Find where the given text appears and provide that cell's center as [x, y] coordinate. 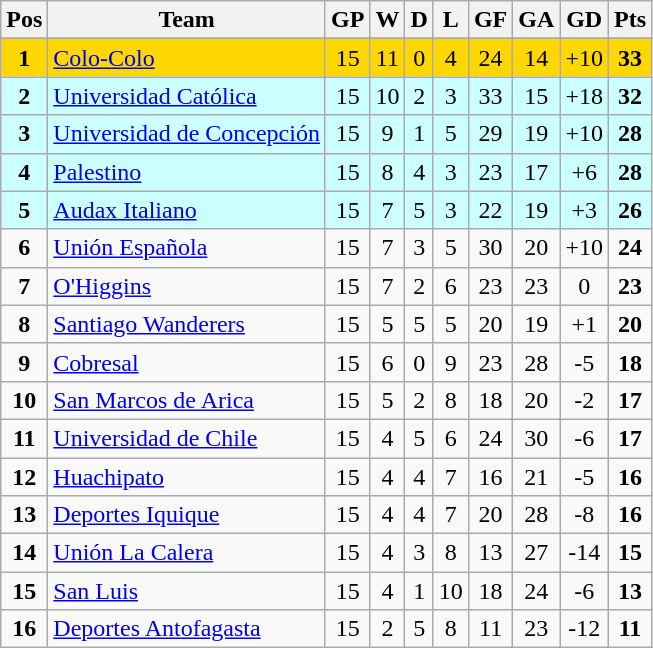
-14 [584, 553]
W [388, 20]
O'Higgins [187, 286]
Universidad de Concepción [187, 134]
32 [630, 96]
21 [536, 477]
GF [490, 20]
Universidad Católica [187, 96]
Santiago Wanderers [187, 324]
Unión Española [187, 248]
L [450, 20]
San Luis [187, 591]
Huachipato [187, 477]
Palestino [187, 172]
+1 [584, 324]
29 [490, 134]
Pos [24, 20]
Pts [630, 20]
22 [490, 210]
San Marcos de Arica [187, 400]
Team [187, 20]
Deportes Antofagasta [187, 629]
-8 [584, 515]
GA [536, 20]
Deportes Iquique [187, 515]
12 [24, 477]
Audax Italiano [187, 210]
26 [630, 210]
27 [536, 553]
Universidad de Chile [187, 438]
Unión La Calera [187, 553]
+6 [584, 172]
-2 [584, 400]
D [419, 20]
GP [347, 20]
+18 [584, 96]
GD [584, 20]
Colo-Colo [187, 58]
-12 [584, 629]
Cobresal [187, 362]
+3 [584, 210]
